Pinpoint the cell where the given text exists, returning its [x, y] midpoint coordinate. 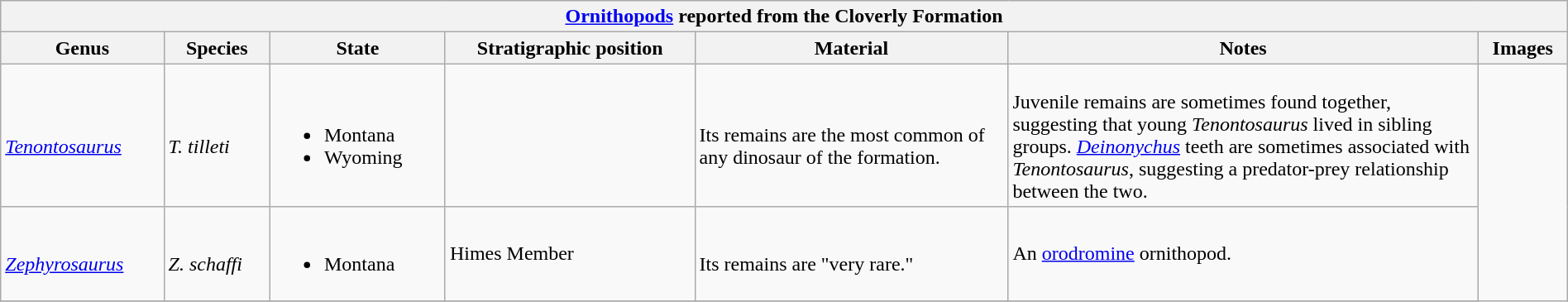
Zephyrosaurus [83, 253]
An orodromine ornithopod. [1243, 253]
Genus [83, 48]
Montana [357, 253]
State [357, 48]
Z. schaffi [217, 253]
Notes [1243, 48]
Tenontosaurus [83, 136]
T. tilleti [217, 136]
MontanaWyoming [357, 136]
Images [1523, 48]
Ornithopods reported from the Cloverly Formation [784, 17]
Its remains are the most common of any dinosaur of the formation. [852, 136]
Himes Member [570, 253]
Species [217, 48]
Stratigraphic position [570, 48]
Its remains are "very rare." [852, 253]
Material [852, 48]
